Output the [x, y] coordinate of the center of the cell containing the given text.  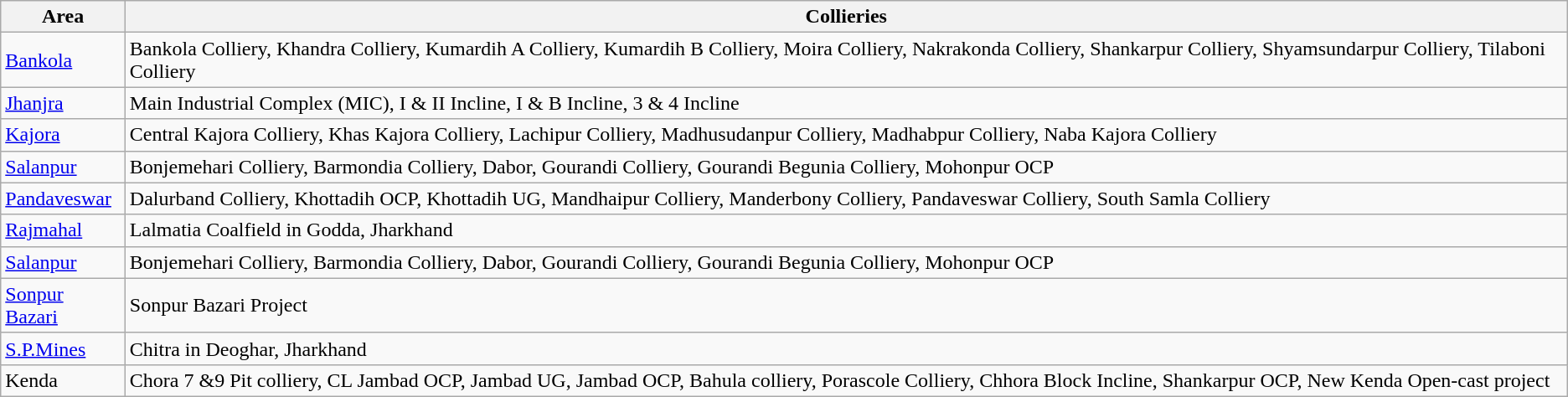
Bankola [64, 60]
Area [64, 17]
Central Kajora Colliery, Khas Kajora Colliery, Lachipur Colliery, Madhusudanpur Colliery, Madhabpur Colliery, Naba Kajora Colliery [846, 135]
Pandaveswar [64, 198]
Rajmahal [64, 230]
Sonpur Bazari Project [846, 305]
Kenda [64, 380]
Collieries [846, 17]
Chitra in Deoghar, Jharkhand [846, 348]
Sonpur Bazari [64, 305]
Main Industrial Complex (MIC), I & II Incline, I & B Incline, 3 & 4 Incline [846, 103]
Kajora [64, 135]
Lalmatia Coalfield in Godda, Jharkhand [846, 230]
Dalurband Colliery, Khottadih OCP, Khottadih UG, Mandhaipur Colliery, Manderbony Colliery, Pandaveswar Colliery, South Samla Colliery [846, 198]
Jhanjra [64, 103]
S.P.Mines [64, 348]
